Identify which cell holds the provided text, then report its (x, y) central coordinate. 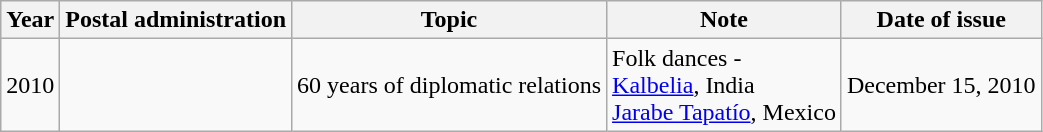
Date of issue (941, 20)
Year (30, 20)
Note (724, 20)
Topic (450, 20)
Postal administration (176, 20)
2010 (30, 85)
December 15, 2010 (941, 85)
Folk dances - Kalbelia, India Jarabe Tapatío, Mexico (724, 85)
60 years of diplomatic relations (450, 85)
